Scan for the cell matching the given text and deliver its (X, Y) coordinate at center. 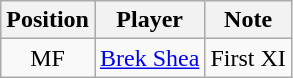
MF (48, 58)
Brek Shea (149, 58)
Position (48, 20)
Player (149, 20)
Note (248, 20)
First XI (248, 58)
